Provide the (X, Y) coordinate of the cell's center where the given text is located.  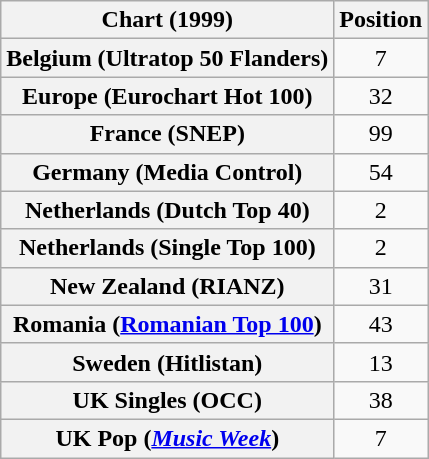
32 (381, 96)
13 (381, 362)
38 (381, 400)
UK Singles (OCC) (168, 400)
New Zealand (RIANZ) (168, 286)
Chart (1999) (168, 20)
Position (381, 20)
Sweden (Hitlistan) (168, 362)
Netherlands (Single Top 100) (168, 248)
Belgium (Ultratop 50 Flanders) (168, 58)
99 (381, 134)
Germany (Media Control) (168, 172)
Europe (Eurochart Hot 100) (168, 96)
France (SNEP) (168, 134)
43 (381, 324)
54 (381, 172)
Romania (Romanian Top 100) (168, 324)
UK Pop (Music Week) (168, 438)
31 (381, 286)
Netherlands (Dutch Top 40) (168, 210)
